From the cell containing the given text, extract its center point as (x, y) coordinate. 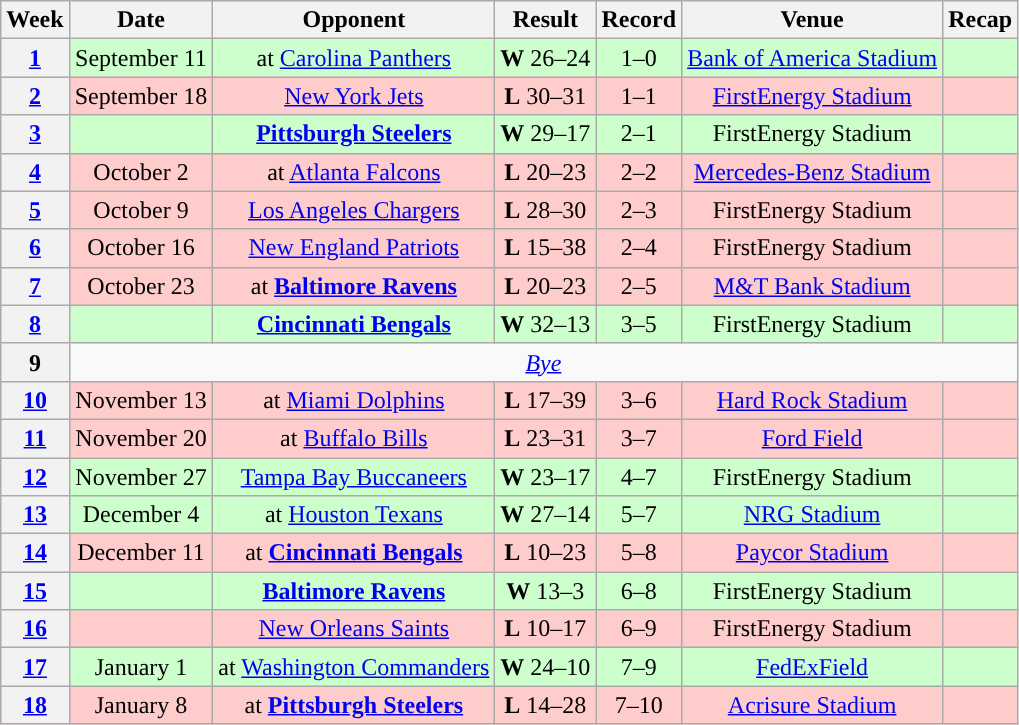
at Carolina Panthers (354, 58)
Cincinnati Bengals (354, 324)
L 10–23 (546, 553)
W 26–24 (546, 58)
Result (546, 20)
17 (35, 667)
9 (35, 362)
FedExField (812, 667)
Tampa Bay Buccaneers (354, 477)
at Washington Commanders (354, 667)
January 8 (141, 705)
13 (35, 515)
L 30–31 (546, 96)
at Atlanta Falcons (354, 172)
Hard Rock Stadium (812, 400)
October 2 (141, 172)
September 18 (141, 96)
L 14–28 (546, 705)
October 9 (141, 210)
L 28–30 (546, 210)
14 (35, 553)
at Buffalo Bills (354, 438)
1–1 (639, 96)
December 4 (141, 515)
2 (35, 96)
Mercedes-Benz Stadium (812, 172)
Date (141, 20)
Record (639, 20)
5–7 (639, 515)
2–3 (639, 210)
12 (35, 477)
L 10–17 (546, 629)
W 29–17 (546, 134)
1 (35, 58)
December 11 (141, 553)
NRG Stadium (812, 515)
6 (35, 248)
3–6 (639, 400)
Bye (544, 362)
15 (35, 591)
M&T Bank Stadium (812, 286)
2–4 (639, 248)
Acrisure Stadium (812, 705)
8 (35, 324)
1–0 (639, 58)
at Houston Texans (354, 515)
6–8 (639, 591)
Los Angeles Chargers (354, 210)
New England Patriots (354, 248)
4–7 (639, 477)
at Pittsburgh Steelers (354, 705)
7–9 (639, 667)
Pittsburgh Steelers (354, 134)
W 23–17 (546, 477)
2–5 (639, 286)
2–2 (639, 172)
7–10 (639, 705)
W 24–10 (546, 667)
Recap (980, 20)
6–9 (639, 629)
October 16 (141, 248)
at Baltimore Ravens (354, 286)
L 17–39 (546, 400)
Venue (812, 20)
16 (35, 629)
October 23 (141, 286)
at Miami Dolphins (354, 400)
January 1 (141, 667)
W 32–13 (546, 324)
11 (35, 438)
November 13 (141, 400)
Paycor Stadium (812, 553)
7 (35, 286)
W 27–14 (546, 515)
5–8 (639, 553)
at Cincinnati Bengals (354, 553)
New Orleans Saints (354, 629)
L 15–38 (546, 248)
November 20 (141, 438)
Week (35, 20)
New York Jets (354, 96)
November 27 (141, 477)
L 23–31 (546, 438)
3–7 (639, 438)
5 (35, 210)
W 13–3 (546, 591)
10 (35, 400)
4 (35, 172)
Bank of America Stadium (812, 58)
3 (35, 134)
Baltimore Ravens (354, 591)
3–5 (639, 324)
September 11 (141, 58)
Ford Field (812, 438)
18 (35, 705)
2–1 (639, 134)
Opponent (354, 20)
